Return the [x, y] coordinate for the center point of the cell that contains the specified text.  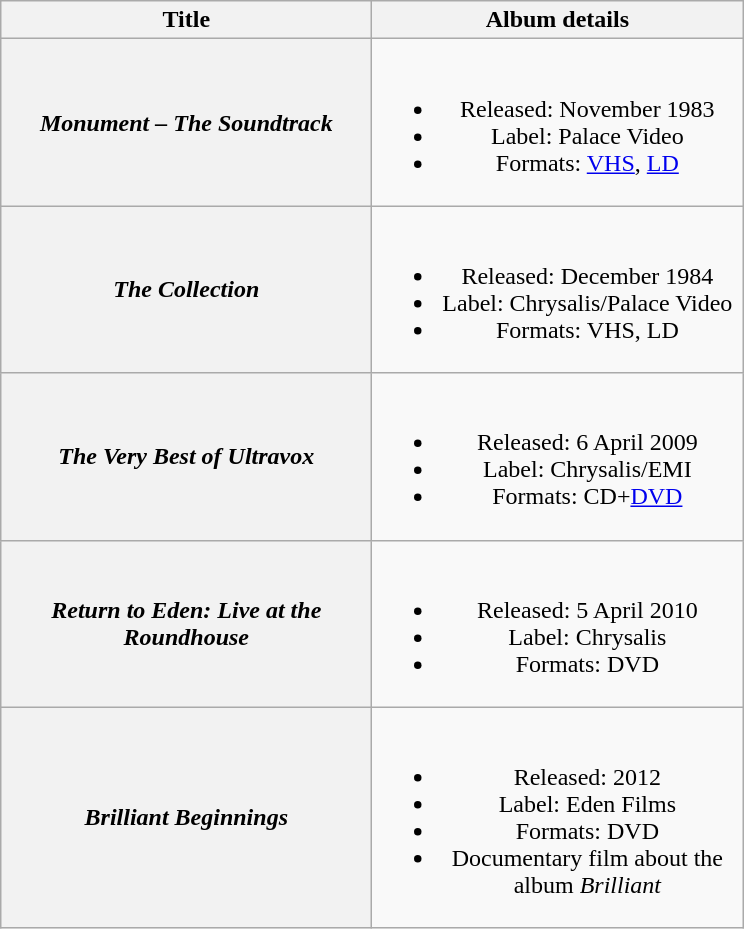
Brilliant Beginnings [186, 818]
Title [186, 20]
Monument – The Soundtrack [186, 122]
The Very Best of Ultravox [186, 456]
Return to Eden: Live at the Roundhouse [186, 624]
Released: 2012Label: Eden FilmsFormats: DVDDocumentary film about the album Brilliant [558, 818]
The Collection [186, 290]
Released: November 1983Label: Palace VideoFormats: VHS, LD [558, 122]
Released: December 1984Label: Chrysalis/Palace VideoFormats: VHS, LD [558, 290]
Album details [558, 20]
Released: 6 April 2009Label: Chrysalis/EMIFormats: CD+DVD [558, 456]
Released: 5 April 2010Label: ChrysalisFormats: DVD [558, 624]
